Detect which cell encompasses the target text, then output its [x, y] center coordinate. 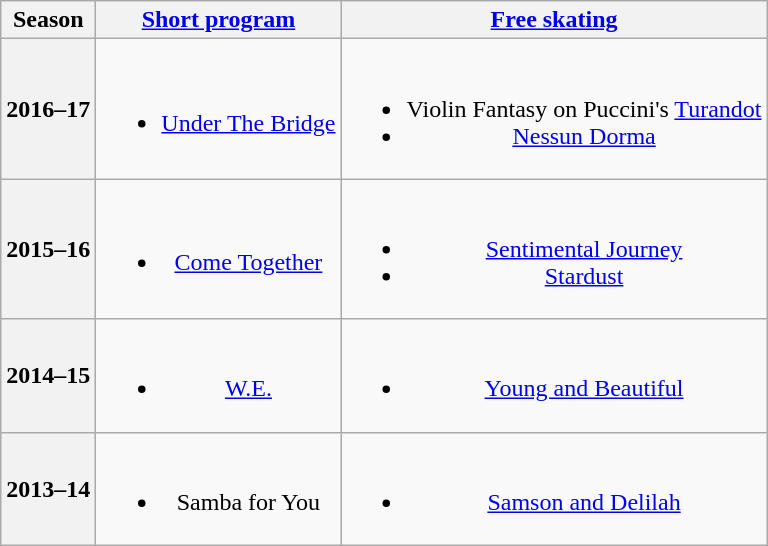
Samson and Delilah [554, 488]
Season [48, 20]
Violin Fantasy on Puccini's Turandot Nessun Dorma [554, 109]
Young and Beautiful [554, 376]
2015–16 [48, 249]
Sentimental JourneyStardust [554, 249]
2014–15 [48, 376]
W.E. [218, 376]
Free skating [554, 20]
Short program [218, 20]
Samba for You [218, 488]
2016–17 [48, 109]
2013–14 [48, 488]
Under The Bridge [218, 109]
Come Together [218, 249]
